Determine the [X, Y] coordinate at the center of the cell enclosing the given text.  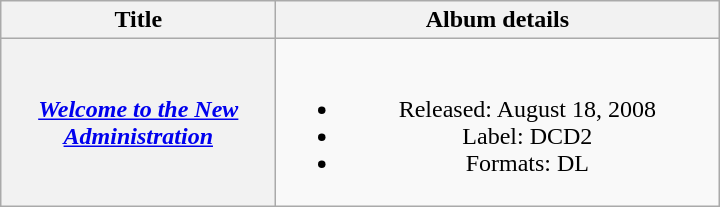
Title [138, 20]
Album details [498, 20]
Welcome to the New Administration [138, 122]
Released: August 18, 2008Label: DCD2Formats: DL [498, 122]
